Capture the cell that displays the provided text and extract its (x, y) central coordinate. 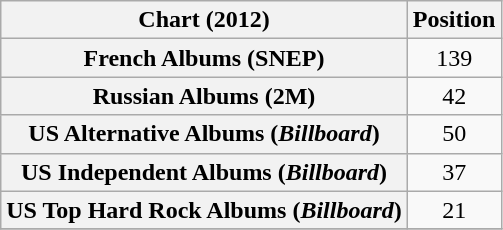
37 (454, 172)
US Alternative Albums (Billboard) (204, 134)
Chart (2012) (204, 20)
21 (454, 210)
Russian Albums (2M) (204, 96)
Position (454, 20)
50 (454, 134)
US Top Hard Rock Albums (Billboard) (204, 210)
US Independent Albums (Billboard) (204, 172)
139 (454, 58)
French Albums (SNEP) (204, 58)
42 (454, 96)
